Locate the cell with the specified text and output its (x, y) center coordinate. 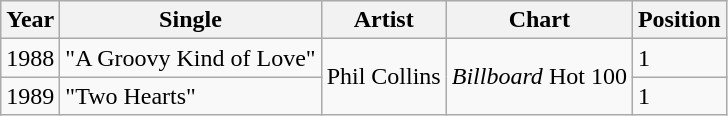
Single (190, 20)
Phil Collins (384, 77)
Chart (539, 20)
"Two Hearts" (190, 96)
Artist (384, 20)
Position (679, 20)
Year (30, 20)
"A Groovy Kind of Love" (190, 58)
1989 (30, 96)
Billboard Hot 100 (539, 77)
1988 (30, 58)
